Capture the cell that displays the provided text and extract its [x, y] central coordinate. 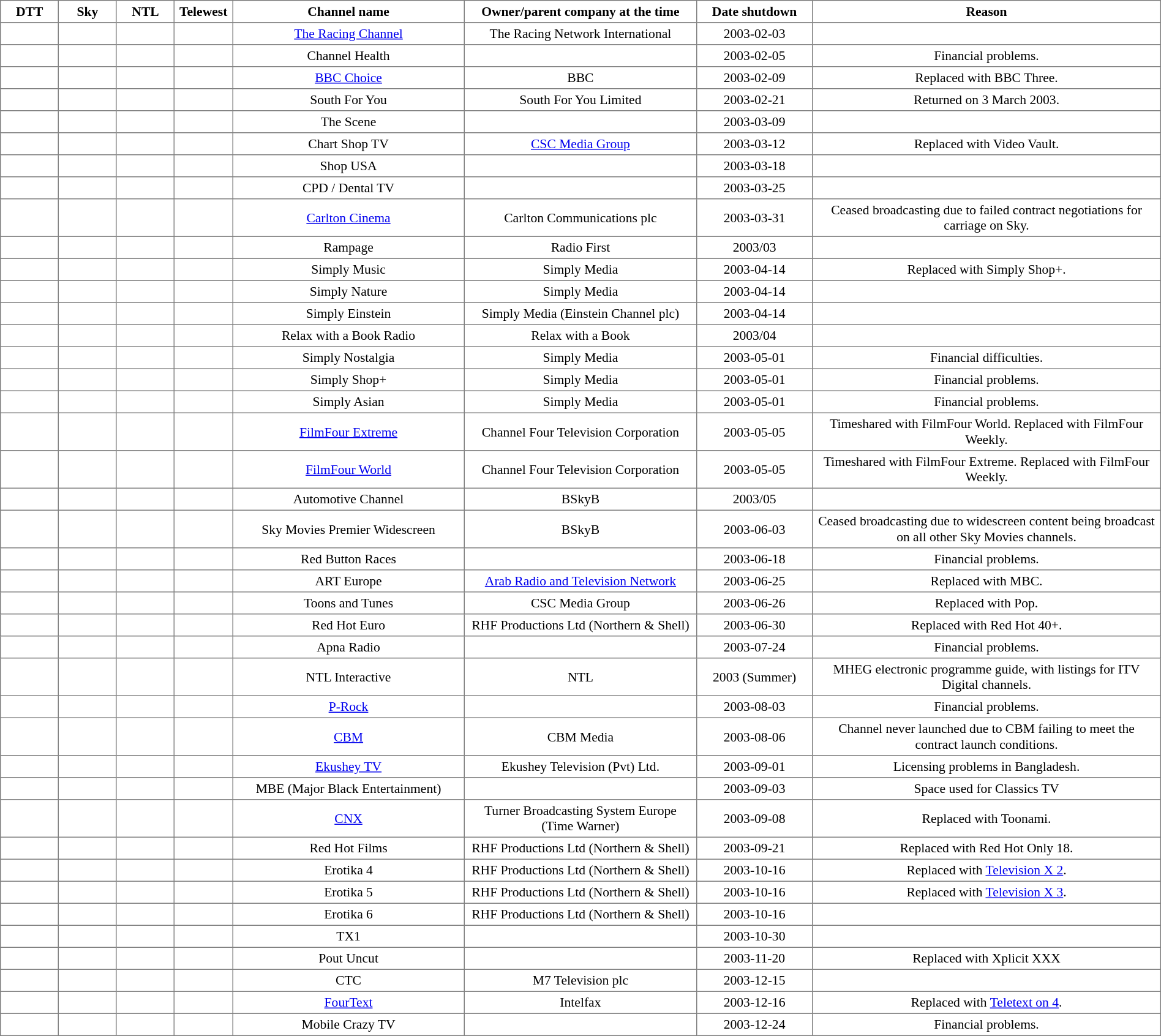
Automotive Channel [349, 499]
2003-06-18 [754, 559]
CTC [349, 980]
Relax with a Book [580, 336]
2003-06-30 [754, 625]
Replaced with Xplicit XXX [986, 958]
2003-03-25 [754, 188]
2003-07-24 [754, 647]
2003-09-21 [754, 848]
2003-08-03 [754, 707]
BBC Choice [349, 78]
2003/04 [754, 336]
South For You [349, 100]
Channel Health [349, 56]
Replaced with BBC Three. [986, 78]
2003-02-03 [754, 34]
Erotika 6 [349, 914]
Ekushey Television (Pvt) Ltd. [580, 767]
Sky Movies Premier Widescreen [349, 529]
MBE (Major Black Entertainment) [349, 789]
Channel never launched due to CBM failing to meet the contract launch conditions. [986, 737]
Replaced with Television X 2. [986, 870]
Owner/parent company at the time [580, 12]
2003-03-12 [754, 144]
MHEG electronic programme guide, with listings for ITV Digital channels. [986, 677]
P-Rock [349, 707]
Replaced with Television X 3. [986, 892]
Intelfax [580, 1002]
2003-09-01 [754, 767]
Replaced with MBC. [986, 581]
CPD / Dental TV [349, 188]
Erotika 5 [349, 892]
2003-12-16 [754, 1002]
CBM [349, 737]
2003-02-09 [754, 78]
2003-06-25 [754, 581]
Replaced with Pop. [986, 603]
2003/03 [754, 247]
Red Hot Films [349, 848]
Timeshared with FilmFour World. Replaced with FilmFour Weekly. [986, 432]
CBM Media [580, 737]
2003-02-05 [754, 56]
The Racing Channel [349, 34]
Simply Einstein [349, 313]
Mobile Crazy TV [349, 1024]
DTT [29, 12]
2003-03-09 [754, 122]
Telewest [203, 12]
Shop USA [349, 166]
Space used for Classics TV [986, 789]
Replaced with Video Vault. [986, 144]
Sky [87, 12]
Carlton Communications plc [580, 218]
Pout Uncut [349, 958]
Replaced with Teletext on 4. [986, 1002]
Ekushey TV [349, 767]
The Scene [349, 122]
Licensing problems in Bangladesh. [986, 767]
Date shutdown [754, 12]
Erotika 4 [349, 870]
Simply Asian [349, 402]
2003-02-21 [754, 100]
2003-12-24 [754, 1024]
FilmFour World [349, 470]
Simply Nature [349, 291]
Replaced with Toonami. [986, 819]
Financial difficulties. [986, 358]
Apna Radio [349, 647]
FourText [349, 1002]
Replaced with Red Hot 40+. [986, 625]
2003-06-03 [754, 529]
Turner Broadcasting System Europe (Time Warner) [580, 819]
Red Hot Euro [349, 625]
Ceased broadcasting due to widescreen content being broadcast on all other Sky Movies channels. [986, 529]
2003-10-30 [754, 936]
ART Europe [349, 581]
Red Button Races [349, 559]
TX1 [349, 936]
CNX [349, 819]
2003-09-08 [754, 819]
Simply Nostalgia [349, 358]
Channel name [349, 12]
Radio First [580, 247]
Timeshared with FilmFour Extreme. Replaced with FilmFour Weekly. [986, 470]
Rampage [349, 247]
2003-08-06 [754, 737]
Returned on 3 March 2003. [986, 100]
South For You Limited [580, 100]
Simply Media (Einstein Channel plc) [580, 313]
Replaced with Simply Shop+. [986, 269]
Reason [986, 12]
M7 Television plc [580, 980]
Carlton Cinema [349, 218]
2003-12-15 [754, 980]
Replaced with Red Hot Only 18. [986, 848]
Arab Radio and Television Network [580, 581]
Simply Shop+ [349, 380]
BBC [580, 78]
NTL Interactive [349, 677]
Chart Shop TV [349, 144]
2003-03-31 [754, 218]
2003 (Summer) [754, 677]
2003-03-18 [754, 166]
2003-06-26 [754, 603]
2003/05 [754, 499]
Relax with a Book Radio [349, 336]
FilmFour Extreme [349, 432]
2003-11-20 [754, 958]
Ceased broadcasting due to failed contract negotiations for carriage on Sky. [986, 218]
2003-09-03 [754, 789]
Toons and Tunes [349, 603]
The Racing Network International [580, 34]
Simply Music [349, 269]
